Determine the (X, Y) coordinate at the center of the cell enclosing the given text.  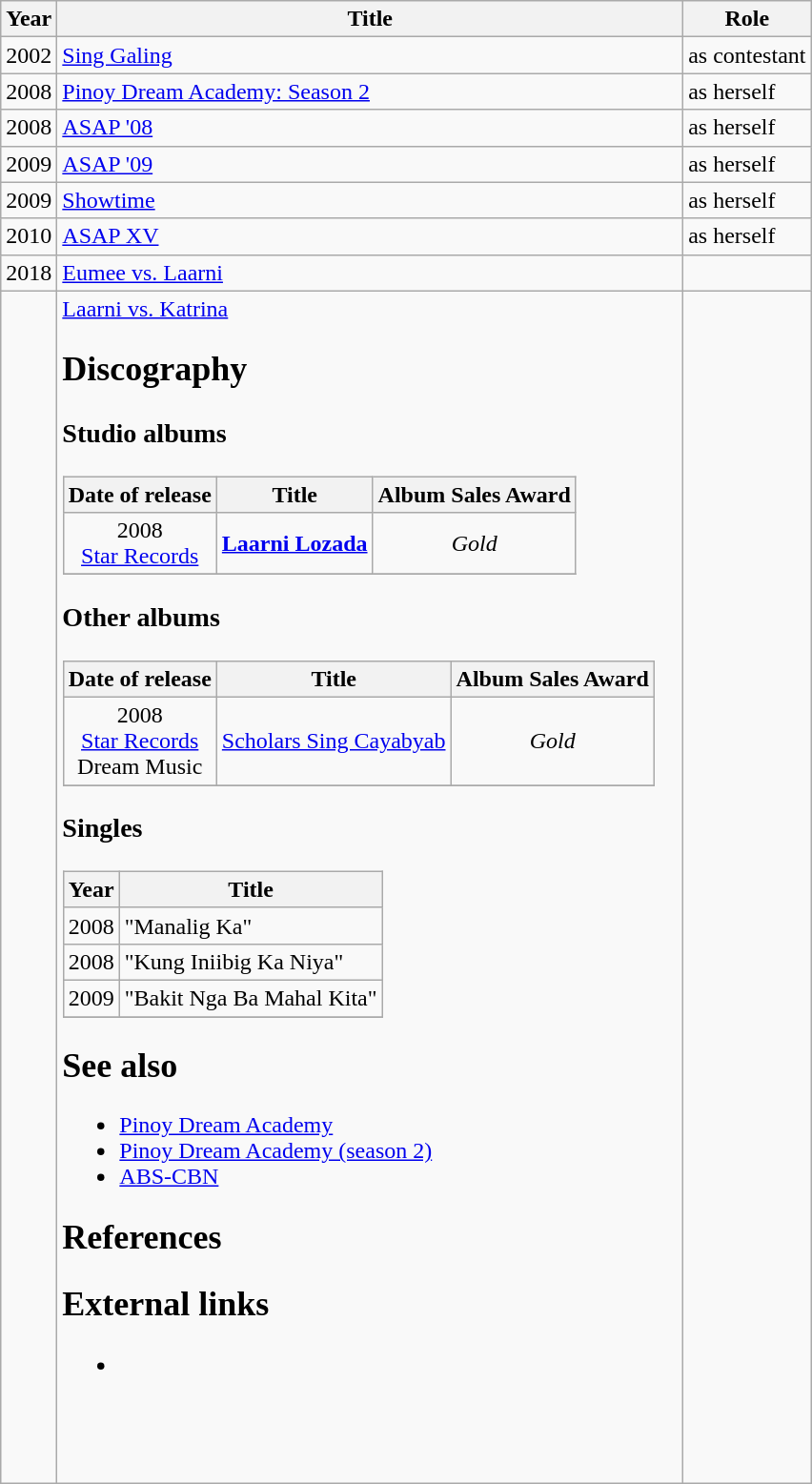
2008Star RecordsDream Music (139, 742)
2002 (29, 55)
2018 (29, 273)
ASAP '09 (370, 164)
2008Star Records (139, 543)
as contestant (747, 55)
Sing Galing (370, 55)
Showtime (370, 200)
"Manalig Ka" (251, 925)
Scholars Sing Cayabyab (334, 742)
Laarni Lozada (294, 543)
"Kung Iniibig Ka Niya" (251, 963)
ASAP XV (370, 236)
Role (747, 19)
Eumee vs. Laarni (370, 273)
"Bakit Nga Ba Mahal Kita" (251, 999)
2010 (29, 236)
ASAP '08 (370, 128)
Pinoy Dream Academy: Season 2 (370, 91)
